For the text-containing cell, return its midpoint in [X, Y] coordinate format. 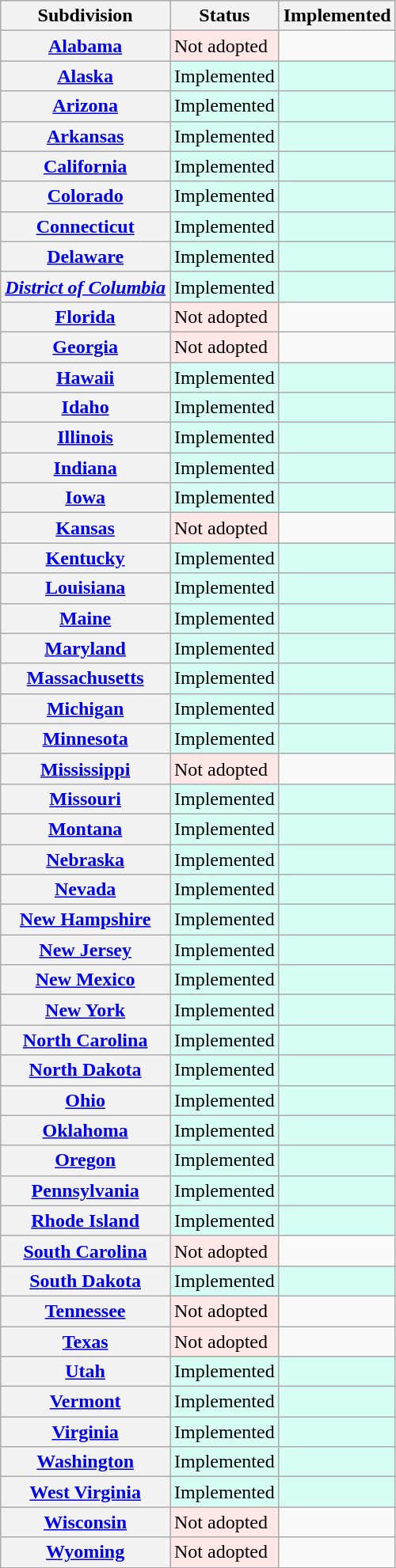
Illinois [86, 438]
Kentucky [86, 558]
Colorado [86, 196]
Missouri [86, 799]
Arizona [86, 106]
Rhode Island [86, 1221]
Nevada [86, 890]
California [86, 166]
District of Columbia [86, 287]
Alaska [86, 76]
Maine [86, 618]
New Jersey [86, 950]
Connecticut [86, 226]
New Mexico [86, 980]
Vermont [86, 1402]
Texas [86, 1342]
Oregon [86, 1160]
Nebraska [86, 859]
Kansas [86, 528]
Michigan [86, 708]
Montana [86, 829]
Mississippi [86, 769]
New York [86, 1010]
Ohio [86, 1100]
Washington [86, 1462]
Subdivision [86, 16]
Status [224, 16]
Iowa [86, 498]
South Dakota [86, 1281]
Pennsylvania [86, 1190]
Hawaii [86, 378]
South Carolina [86, 1251]
New Hampshire [86, 920]
Arkansas [86, 136]
Tennessee [86, 1311]
Florida [86, 317]
North Dakota [86, 1070]
Idaho [86, 408]
Maryland [86, 648]
Minnesota [86, 738]
Georgia [86, 347]
North Carolina [86, 1040]
Alabama [86, 46]
Wyoming [86, 1552]
Virginia [86, 1432]
Louisiana [86, 588]
Oklahoma [86, 1130]
Wisconsin [86, 1522]
West Virginia [86, 1492]
Delaware [86, 256]
Utah [86, 1372]
Indiana [86, 468]
Massachusetts [86, 678]
